Search for the cell housing the specified text and yield its (X, Y) center coordinate. 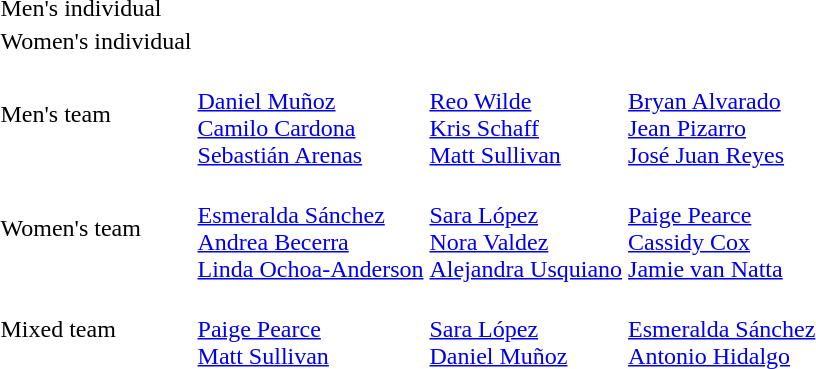
Sara LópezNora ValdezAlejandra Usquiano (526, 228)
Esmeralda SánchezAndrea BecerraLinda Ochoa-Anderson (310, 228)
Reo WildeKris SchaffMatt Sullivan (526, 114)
Daniel MuñozCamilo CardonaSebastián Arenas (310, 114)
